Return the [X, Y] coordinate for the center point of the cell that contains the specified text.  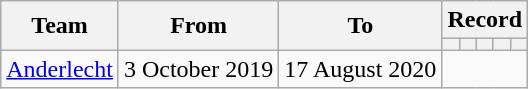
Record [485, 20]
3 October 2019 [198, 69]
Team [60, 26]
17 August 2020 [360, 69]
To [360, 26]
Anderlecht [60, 69]
From [198, 26]
